Detect which cell encompasses the target text, then output its [x, y] center coordinate. 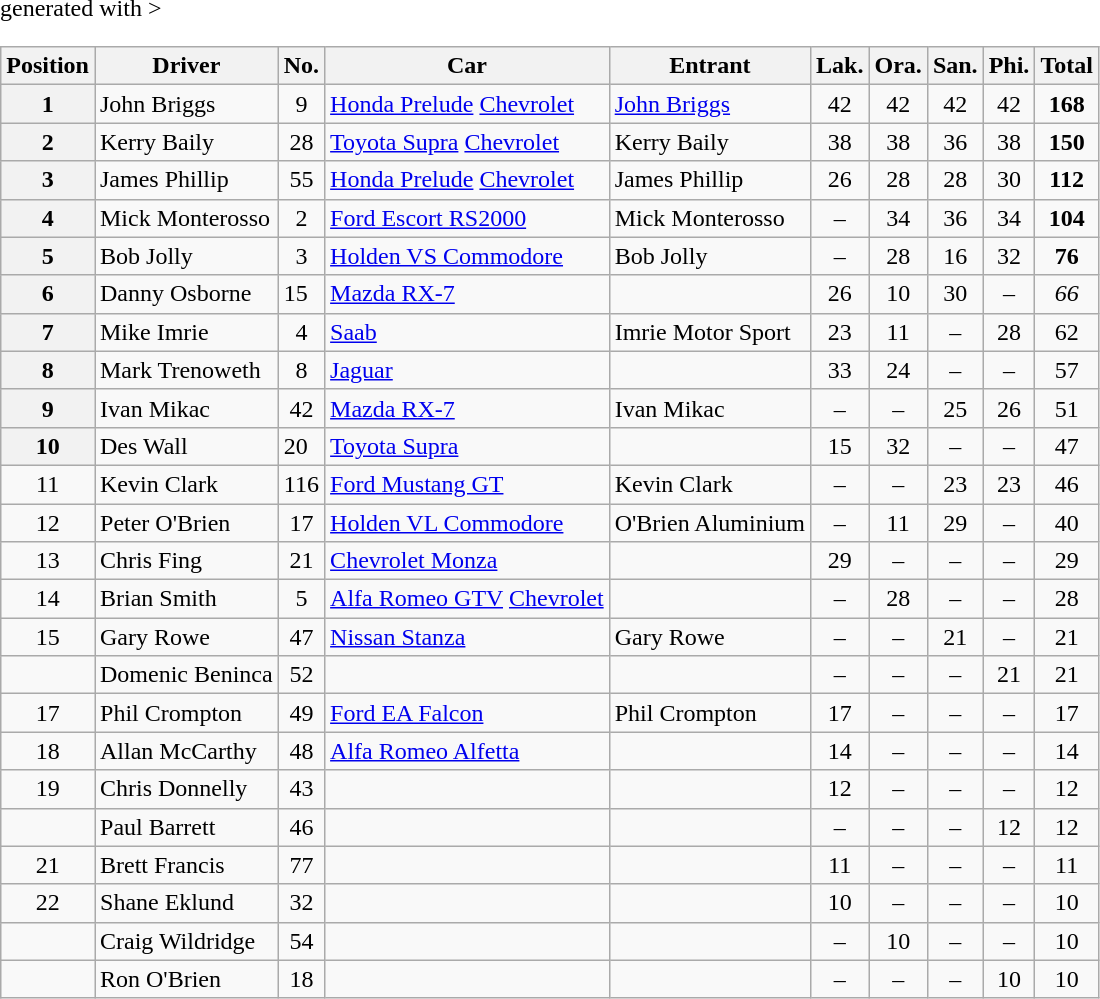
Mark Trenoweth [186, 370]
77 [301, 865]
16 [955, 256]
Paul Barrett [186, 827]
Entrant [710, 66]
19 [48, 789]
1 [48, 104]
Craig Wildridge [186, 941]
104 [1067, 218]
20 [301, 446]
76 [1067, 256]
Shane Eklund [186, 903]
No. [301, 66]
Allan McCarthy [186, 751]
O'Brien Aluminium [710, 523]
Car [468, 66]
Holden VL Commodore [468, 523]
Brett Francis [186, 865]
49 [301, 713]
San. [955, 66]
Peter O'Brien [186, 523]
112 [1067, 180]
Domenic Beninca [186, 675]
Alfa Romeo GTV Chevrolet [468, 599]
24 [898, 370]
Position [48, 66]
Ford Escort RS2000 [468, 218]
40 [1067, 523]
Toyota Supra [468, 446]
150 [1067, 142]
Lak. [840, 66]
13 [48, 561]
Ron O'Brien [186, 979]
Driver [186, 66]
55 [301, 180]
Alfa Romeo Alfetta [468, 751]
Ford Mustang GT [468, 484]
Imrie Motor Sport [710, 332]
Chris Fing [186, 561]
Des Wall [186, 446]
25 [955, 408]
51 [1067, 408]
62 [1067, 332]
Mike Imrie [186, 332]
Ford EA Falcon [468, 713]
Ora. [898, 66]
Jaguar [468, 370]
Chevrolet Monza [468, 561]
116 [301, 484]
52 [301, 675]
Saab [468, 332]
43 [301, 789]
Holden VS Commodore [468, 256]
Phi. [1009, 66]
7 [48, 332]
Nissan Stanza [468, 637]
6 [48, 294]
22 [48, 903]
54 [301, 941]
48 [301, 751]
168 [1067, 104]
Toyota Supra Chevrolet [468, 142]
Brian Smith [186, 599]
33 [840, 370]
66 [1067, 294]
Danny Osborne [186, 294]
Total [1067, 66]
Chris Donnelly [186, 789]
57 [1067, 370]
